Locate the cell with the specified text and output its (x, y) center coordinate. 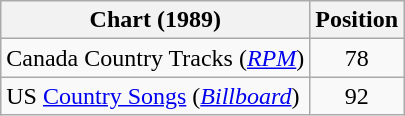
Chart (1989) (156, 20)
Position (357, 20)
Canada Country Tracks (RPM) (156, 58)
US Country Songs (Billboard) (156, 96)
78 (357, 58)
92 (357, 96)
